Pinpoint the cell where the given text exists, returning its (x, y) midpoint coordinate. 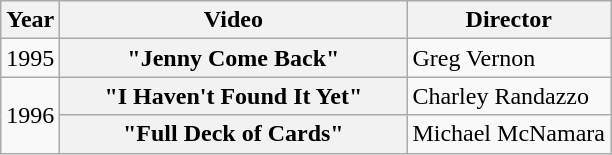
Video (234, 20)
"I Haven't Found It Yet" (234, 96)
"Full Deck of Cards" (234, 134)
Greg Vernon (509, 58)
1995 (30, 58)
Director (509, 20)
Michael McNamara (509, 134)
Year (30, 20)
"Jenny Come Back" (234, 58)
Charley Randazzo (509, 96)
1996 (30, 115)
